For the text-containing cell, return its midpoint in (X, Y) coordinate format. 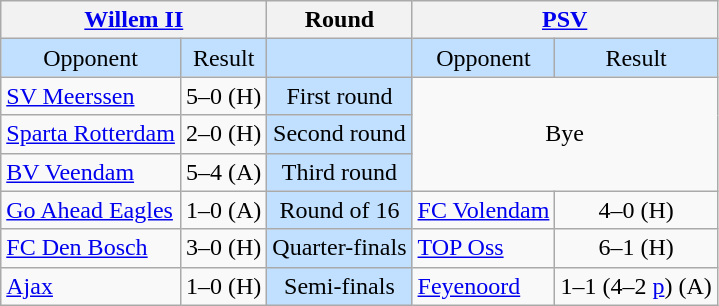
Ajax (91, 286)
1–1 (4–2 p) (A) (636, 286)
Round (340, 20)
FC Volendam (484, 210)
Sparta Rotterdam (91, 134)
Feyenoord (484, 286)
5–0 (H) (223, 96)
Semi-finals (340, 286)
Quarter-finals (340, 248)
Go Ahead Eagles (91, 210)
3–0 (H) (223, 248)
BV Veendam (91, 172)
2–0 (H) (223, 134)
Willem II (134, 20)
Round of 16 (340, 210)
1–0 (A) (223, 210)
PSV (564, 20)
SV Meerssen (91, 96)
First round (340, 96)
5–4 (A) (223, 172)
Third round (340, 172)
6–1 (H) (636, 248)
FC Den Bosch (91, 248)
1–0 (H) (223, 286)
Second round (340, 134)
TOP Oss (484, 248)
4–0 (H) (636, 210)
Bye (564, 134)
